Capture the cell that displays the provided text and extract its [X, Y] central coordinate. 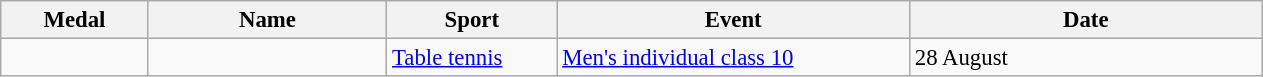
Event [734, 20]
28 August [1086, 58]
Medal [74, 20]
Date [1086, 20]
Table tennis [472, 58]
Sport [472, 20]
Name [268, 20]
Men's individual class 10 [734, 58]
